Return [x, y] of the center of cell containing provided text 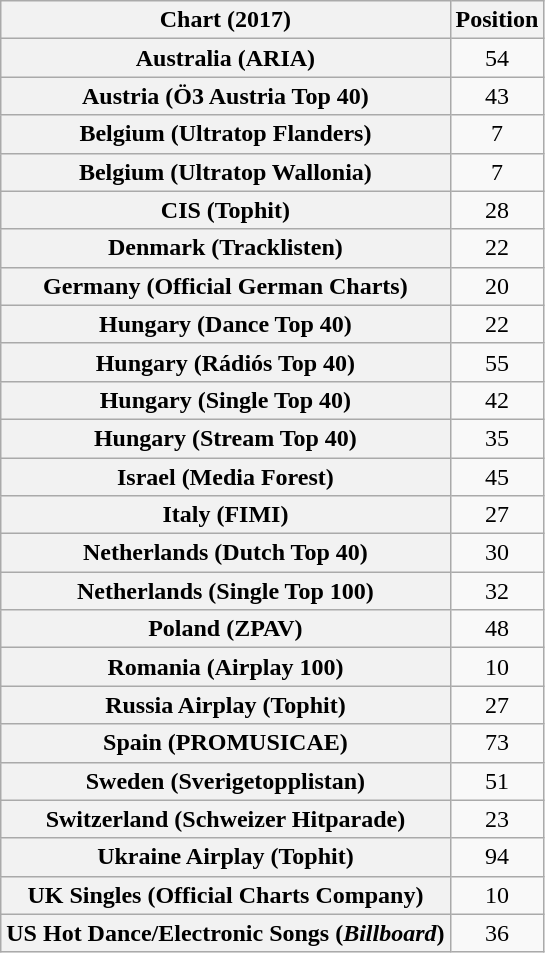
Germany (Official German Charts) [226, 286]
73 [497, 743]
30 [497, 553]
Russia Airplay (Tophit) [226, 705]
Poland (ZPAV) [226, 629]
Netherlands (Single Top 100) [226, 591]
36 [497, 933]
94 [497, 857]
Netherlands (Dutch Top 40) [226, 553]
Israel (Media Forest) [226, 477]
Austria (Ö3 Austria Top 40) [226, 96]
Chart (2017) [226, 20]
43 [497, 96]
Hungary (Dance Top 40) [226, 324]
Position [497, 20]
Spain (PROMUSICAE) [226, 743]
42 [497, 400]
48 [497, 629]
32 [497, 591]
Hungary (Stream Top 40) [226, 438]
55 [497, 362]
Hungary (Single Top 40) [226, 400]
Belgium (Ultratop Wallonia) [226, 172]
Ukraine Airplay (Tophit) [226, 857]
US Hot Dance/Electronic Songs (Billboard) [226, 933]
45 [497, 477]
Sweden (Sverigetopplistan) [226, 781]
Italy (FIMI) [226, 515]
Switzerland (Schweizer Hitparade) [226, 819]
28 [497, 210]
UK Singles (Official Charts Company) [226, 895]
51 [497, 781]
CIS (Tophit) [226, 210]
Denmark (Tracklisten) [226, 248]
23 [497, 819]
Romania (Airplay 100) [226, 667]
54 [497, 58]
Belgium (Ultratop Flanders) [226, 134]
35 [497, 438]
Australia (ARIA) [226, 58]
Hungary (Rádiós Top 40) [226, 362]
20 [497, 286]
